Scan for the cell matching the given text and deliver its (x, y) coordinate at center. 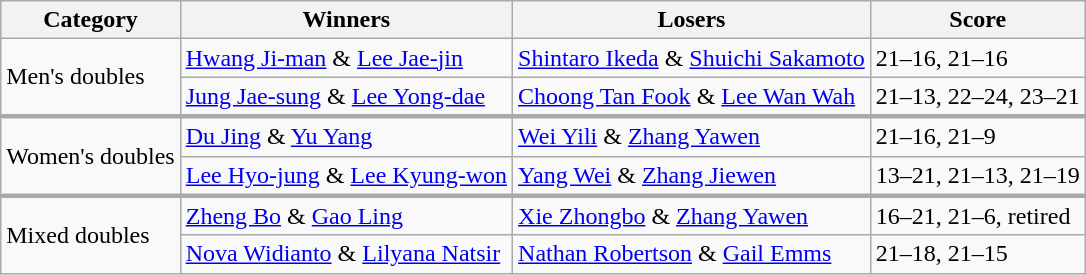
Score (978, 20)
Men's doubles (90, 78)
Mixed doubles (90, 235)
21–16, 21–16 (978, 58)
21–18, 21–15 (978, 254)
Women's doubles (90, 156)
Hwang Ji-man & Lee Jae-jin (346, 58)
Nathan Robertson & Gail Emms (692, 254)
Xie Zhongbo & Zhang Yawen (692, 216)
21–13, 22–24, 23–21 (978, 97)
Winners (346, 20)
13–21, 21–13, 21–19 (978, 176)
Lee Hyo-jung & Lee Kyung-won (346, 176)
Wei Yili & Zhang Yawen (692, 136)
Jung Jae-sung & Lee Yong-dae (346, 97)
Losers (692, 20)
Yang Wei & Zhang Jiewen (692, 176)
21–16, 21–9 (978, 136)
Shintaro Ikeda & Shuichi Sakamoto (692, 58)
Nova Widianto & Lilyana Natsir (346, 254)
Zheng Bo & Gao Ling (346, 216)
16–21, 21–6, retired (978, 216)
Category (90, 20)
Choong Tan Fook & Lee Wan Wah (692, 97)
Du Jing & Yu Yang (346, 136)
